Detect which cell encompasses the target text, then output its [X, Y] center coordinate. 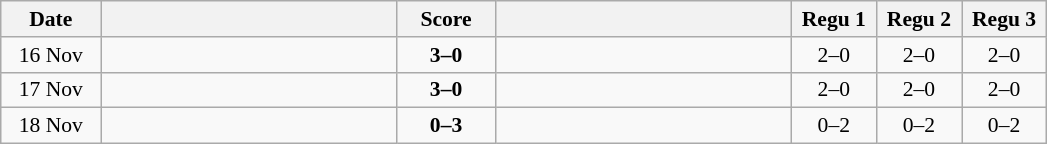
17 Nov [51, 90]
18 Nov [51, 126]
Date [51, 19]
Score [446, 19]
Regu 2 [918, 19]
Regu 1 [834, 19]
Regu 3 [1004, 19]
0–3 [446, 126]
16 Nov [51, 55]
